From the cell containing the given text, extract its center point as [x, y] coordinate. 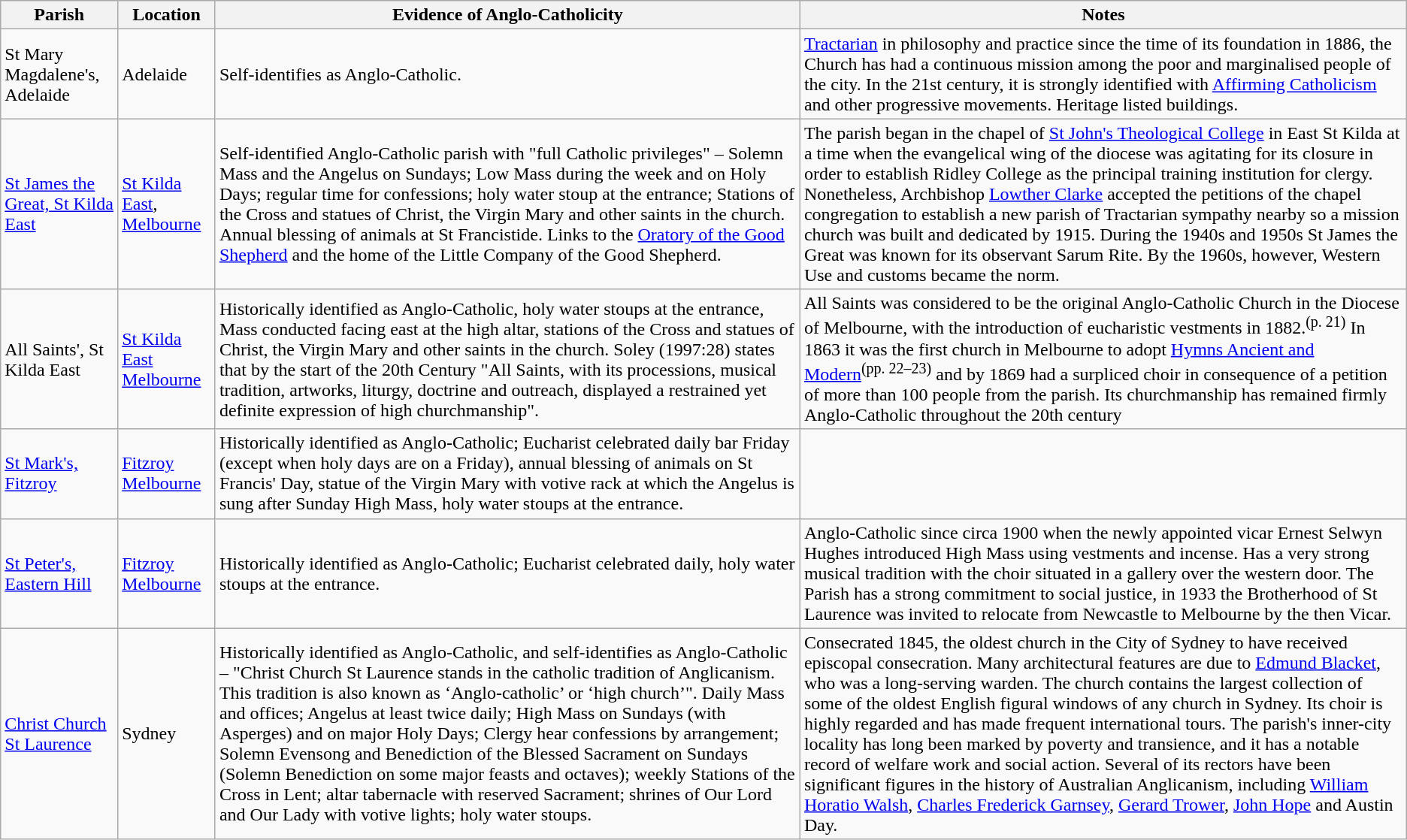
Historically identified as Anglo-Catholic; Eucharist celebrated daily, holy water stoups at the entrance. [507, 573]
Location [167, 15]
All Saints', St Kilda East [59, 359]
St James the Great, St Kilda East [59, 204]
St Mark's, Fitzroy [59, 473]
St Kilda East, Melbourne [167, 204]
Adelaide [167, 74]
St Kilda East Melbourne [167, 359]
St Peter's, Eastern Hill [59, 573]
Christ Church St Laurence [59, 733]
Evidence of Anglo-Catholicity [507, 15]
Parish [59, 15]
St Mary Magdalene's, Adelaide [59, 74]
Notes [1103, 15]
Self-identifies as Anglo-Catholic. [507, 74]
Sydney [167, 733]
